Scan for the cell matching the given text and deliver its [x, y] coordinate at center. 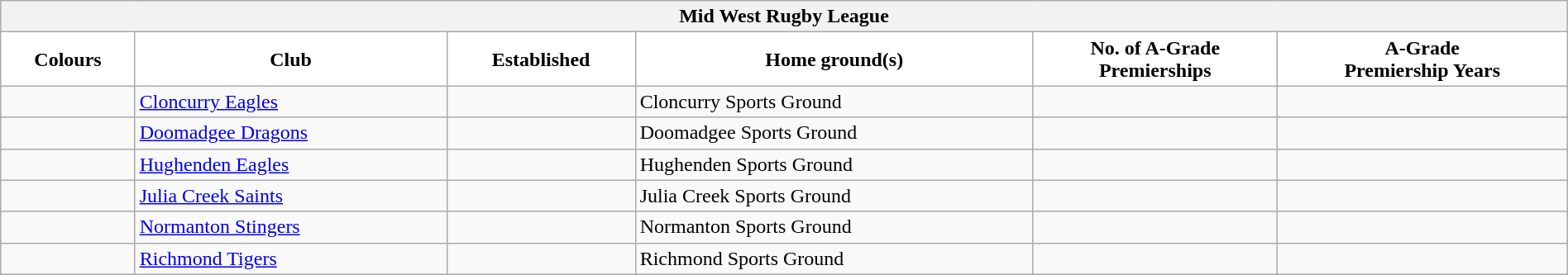
Hughenden Eagles [291, 164]
A-GradePremiership Years [1422, 59]
Richmond Tigers [291, 258]
Cloncurry Eagles [291, 102]
Mid West Rugby League [784, 17]
Julia Creek Sports Ground [834, 196]
Normanton Sports Ground [834, 227]
Club [291, 59]
Established [541, 59]
Normanton Stingers [291, 227]
Home ground(s) [834, 59]
Hughenden Sports Ground [834, 164]
Doomadgee Sports Ground [834, 133]
No. of A-GradePremierships [1154, 59]
Julia Creek Saints [291, 196]
Colours [68, 59]
Cloncurry Sports Ground [834, 102]
Doomadgee Dragons [291, 133]
Richmond Sports Ground [834, 258]
